For the text-containing cell, return its midpoint in [x, y] coordinate format. 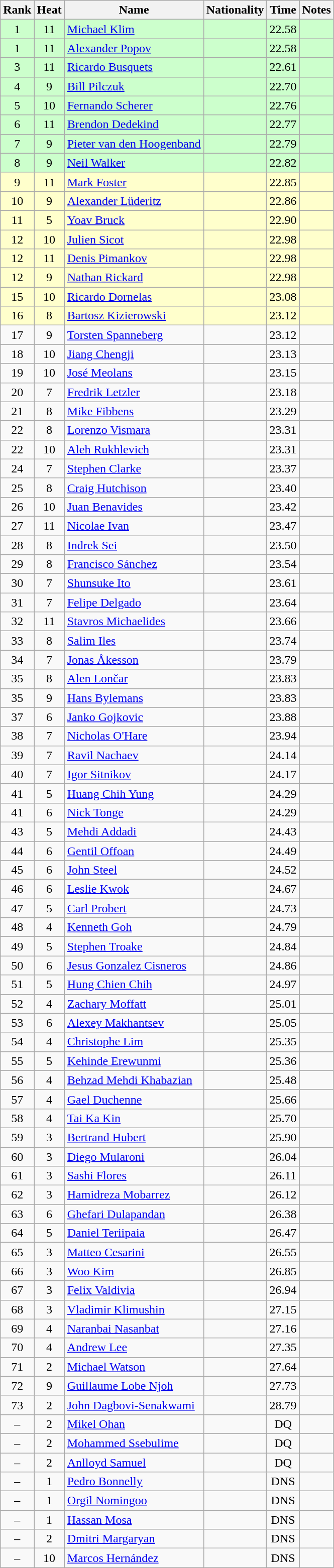
Alexander Popov [134, 48]
Rank [17, 10]
Tai Ka Kin [134, 1118]
67 [17, 1290]
Bartosz Kizierowski [134, 316]
23.37 [283, 468]
45 [17, 870]
24.49 [283, 851]
Pieter van den Hoogenband [134, 144]
Ravil Nachaev [134, 755]
25.90 [283, 1137]
24 [17, 468]
25.66 [283, 1099]
26.94 [283, 1290]
Nathan Rickard [134, 278]
71 [17, 1367]
Torsten Spanneberg [134, 335]
33 [17, 641]
Heat [49, 10]
60 [17, 1156]
Julien Sicot [134, 239]
23.64 [283, 602]
Nicholas O'Hare [134, 736]
25.01 [283, 1004]
Yoav Bruck [134, 220]
63 [17, 1214]
Shunsuke Ito [134, 583]
Nicolae Ivan [134, 526]
José Meolans [134, 373]
20 [17, 392]
50 [17, 966]
24.52 [283, 870]
23.18 [283, 392]
73 [17, 1405]
24.79 [283, 927]
Francisco Sánchez [134, 564]
Kehinde Erewunmi [134, 1061]
22.77 [283, 125]
Felipe Delgado [134, 602]
21 [17, 411]
24.14 [283, 755]
Vladimir Klimushin [134, 1309]
Aleh Rukhlevich [134, 449]
24.97 [283, 985]
Pedro Bonnelly [134, 1482]
28 [17, 545]
70 [17, 1348]
Indrek Sei [134, 545]
Bertrand Hubert [134, 1137]
Behzad Mehdi Khabazian [134, 1080]
Ricardo Busquets [134, 67]
Marcos Hernández [134, 1558]
22.70 [283, 86]
31 [17, 602]
Andrew Lee [134, 1348]
25.48 [283, 1080]
22.76 [283, 105]
Gentil Offoan [134, 851]
44 [17, 851]
Mohammed Ssebulime [134, 1443]
26.12 [283, 1195]
29 [17, 564]
27.15 [283, 1309]
24.67 [283, 889]
Mark Foster [134, 182]
Name [134, 10]
15 [17, 297]
59 [17, 1137]
John Dagbovi-Senakwami [134, 1405]
26.47 [283, 1233]
25 [17, 488]
24.84 [283, 946]
51 [17, 985]
52 [17, 1004]
Diego Mularoni [134, 1156]
23.54 [283, 564]
22.86 [283, 201]
Leslie Kwok [134, 889]
Bill Pilczuk [134, 86]
27.16 [283, 1329]
24.17 [283, 774]
23.40 [283, 488]
23.50 [283, 545]
Alen Lončar [134, 679]
Nick Tonge [134, 812]
54 [17, 1042]
Time [283, 10]
27 [17, 526]
23.29 [283, 411]
Alexander Lüderitz [134, 201]
Zachary Moffatt [134, 1004]
Stavros Michaelides [134, 622]
Fredrik Letzler [134, 392]
23.88 [283, 717]
Felix Valdivia [134, 1290]
Fernando Scherer [134, 105]
Janko Gojkovic [134, 717]
23.13 [283, 354]
39 [17, 755]
58 [17, 1118]
30 [17, 583]
49 [17, 946]
Sashi Flores [134, 1176]
Matteo Cesarini [134, 1252]
22.85 [283, 182]
Woo Kim [134, 1271]
Jonas Åkesson [134, 660]
23.79 [283, 660]
24.43 [283, 831]
53 [17, 1023]
Neil Walker [134, 163]
17 [17, 335]
Nationality [235, 10]
Michael Watson [134, 1367]
28.79 [283, 1405]
72 [17, 1386]
38 [17, 736]
26.85 [283, 1271]
27.64 [283, 1367]
43 [17, 831]
40 [17, 774]
Hassan Mosa [134, 1520]
23.61 [283, 583]
Anlloyd Samuel [134, 1463]
25.36 [283, 1061]
Kenneth Goh [134, 927]
61 [17, 1176]
Salim Iles [134, 641]
Brendon Dedekind [134, 125]
Notes [316, 10]
57 [17, 1099]
22.90 [283, 220]
23.66 [283, 622]
24.86 [283, 966]
Hung Chien Chih [134, 985]
25.05 [283, 1023]
22.61 [283, 67]
22.79 [283, 144]
Guillaume Lobe Njoh [134, 1386]
23.94 [283, 736]
Carl Probert [134, 908]
Jiang Chengji [134, 354]
Stephen Clarke [134, 468]
23.08 [283, 297]
Naranbai Nasanbat [134, 1329]
23.15 [283, 373]
Huang Chih Yung [134, 793]
22.82 [283, 163]
Christophe Lim [134, 1042]
Lorenzo Vismara [134, 430]
Mike Fibbens [134, 411]
18 [17, 354]
23.42 [283, 507]
66 [17, 1271]
69 [17, 1329]
25.70 [283, 1118]
23.74 [283, 641]
37 [17, 717]
27.35 [283, 1348]
Daniel Teriipaia [134, 1233]
Mikel Ohan [134, 1424]
27.73 [283, 1386]
Ricardo Dornelas [134, 297]
Denis Pimankov [134, 259]
Michael Klim [134, 29]
Alexey Makhantsev [134, 1023]
Mehdi Addadi [134, 831]
Jesus Gonzalez Cisneros [134, 966]
48 [17, 927]
32 [17, 622]
Juan Benavides [134, 507]
23.47 [283, 526]
John Steel [134, 870]
65 [17, 1252]
34 [17, 660]
Craig Hutchison [134, 488]
Dmitri Margaryan [134, 1539]
68 [17, 1309]
26.11 [283, 1176]
64 [17, 1233]
26.04 [283, 1156]
26.38 [283, 1214]
26 [17, 507]
47 [17, 908]
25.35 [283, 1042]
Stephen Troake [134, 946]
62 [17, 1195]
56 [17, 1080]
24.73 [283, 908]
Hans Bylemans [134, 698]
46 [17, 889]
26.55 [283, 1252]
Gael Duchenne [134, 1099]
Orgil Nomingoo [134, 1501]
16 [17, 316]
Hamidreza Mobarrez [134, 1195]
Ghefari Dulapandan [134, 1214]
19 [17, 373]
Igor Sitnikov [134, 774]
55 [17, 1061]
